Scan for the cell matching the given text and deliver its (x, y) coordinate at center. 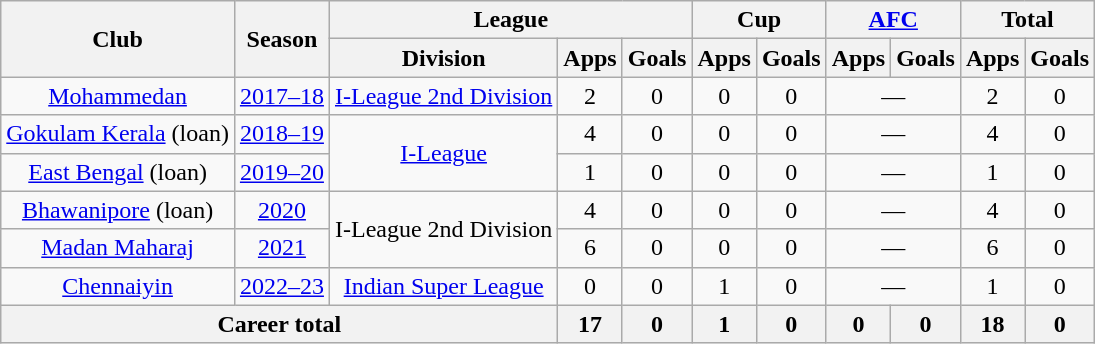
I-League (443, 153)
2019–20 (282, 172)
Chennaiyin (118, 286)
Career total (280, 324)
League (510, 20)
East Bengal (loan) (118, 172)
Indian Super League (443, 286)
2022–23 (282, 286)
AFC (893, 20)
2020 (282, 210)
18 (992, 324)
Cup (759, 20)
Division (443, 58)
2021 (282, 248)
Gokulam Kerala (loan) (118, 134)
2018–19 (282, 134)
17 (590, 324)
Total (1027, 20)
Bhawanipore (loan) (118, 210)
Season (282, 39)
Club (118, 39)
Madan Maharaj (118, 248)
Mohammedan (118, 96)
2017–18 (282, 96)
